Return (X, Y) of the center of cell containing provided text 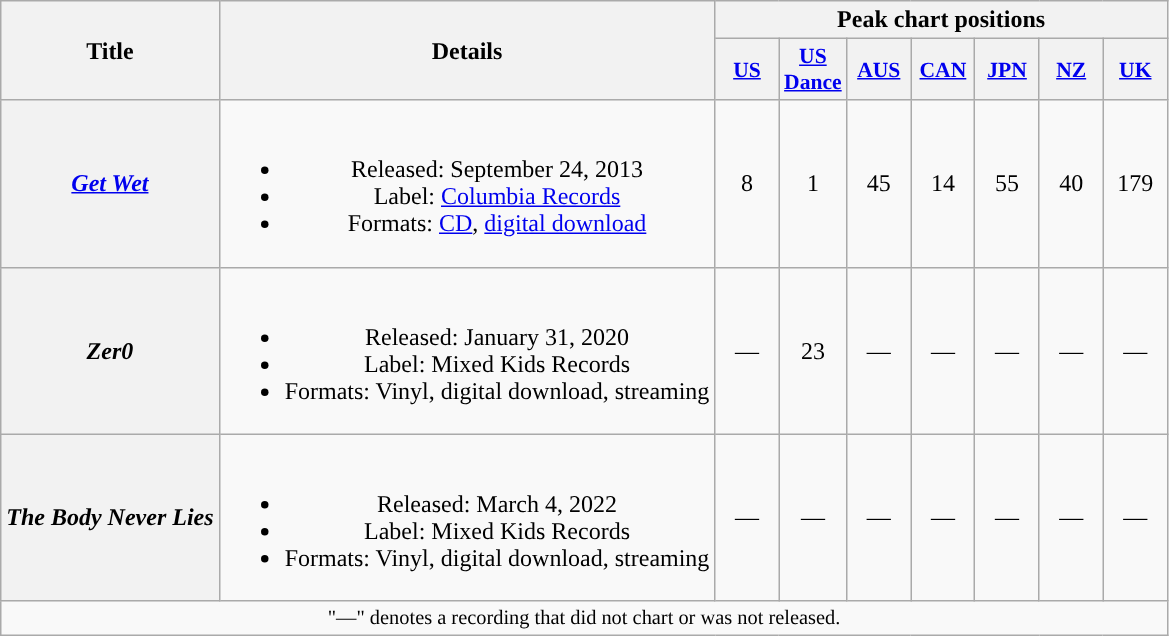
NZ (1071, 70)
14 (943, 184)
Get Wet (110, 184)
Released: September 24, 2013Label: Columbia RecordsFormats: CD, digital download (467, 184)
UK (1135, 70)
JPN (1007, 70)
8 (747, 184)
Details (467, 50)
AUS (879, 70)
45 (879, 184)
"—" denotes a recording that did not chart or was not released. (584, 618)
Title (110, 50)
Released: January 31, 2020Label: Mixed Kids RecordsFormats: Vinyl, digital download, streaming (467, 350)
23 (813, 350)
The Body Never Lies (110, 518)
US (747, 70)
1 (813, 184)
CAN (943, 70)
55 (1007, 184)
179 (1135, 184)
Peak chart positions (941, 20)
Zer0 (110, 350)
Released: March 4, 2022Label: Mixed Kids RecordsFormats: Vinyl, digital download, streaming (467, 518)
USDance (813, 70)
40 (1071, 184)
